Return [X, Y] of the center of cell containing provided text 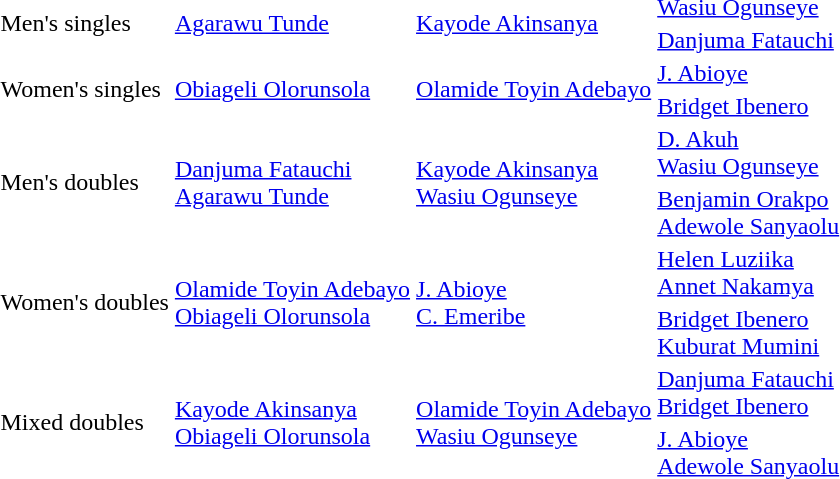
Danjuma Fatauchi Agarawu Tunde [292, 182]
Kayode Akinsanya Wasiu Ogunseye [534, 182]
J. Abioye C. Emeribe [534, 302]
Obiageli Olorunsola [292, 90]
Olamide Toyin Adebayo [534, 90]
Olamide Toyin Adebayo Obiageli Olorunsola [292, 302]
